Output the (x, y) coordinate of the center of the cell containing the given text.  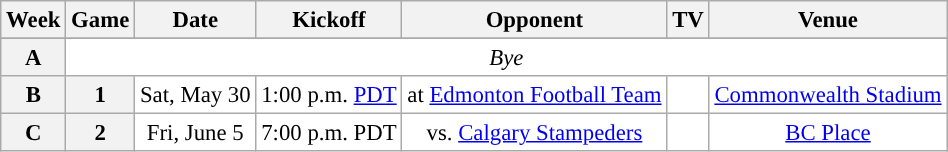
at Edmonton Football Team (534, 95)
1:00 p.m. PDT (329, 95)
TV (688, 20)
C (34, 133)
Game (100, 20)
7:00 p.m. PDT (329, 133)
Opponent (534, 20)
Bye (506, 58)
BC Place (828, 133)
Kickoff (329, 20)
vs. Calgary Stampeders (534, 133)
Sat, May 30 (196, 95)
Date (196, 20)
Fri, June 5 (196, 133)
2 (100, 133)
B (34, 95)
Venue (828, 20)
Week (34, 20)
1 (100, 95)
A (34, 58)
Commonwealth Stadium (828, 95)
